Pinpoint the cell where the given text exists, returning its [x, y] midpoint coordinate. 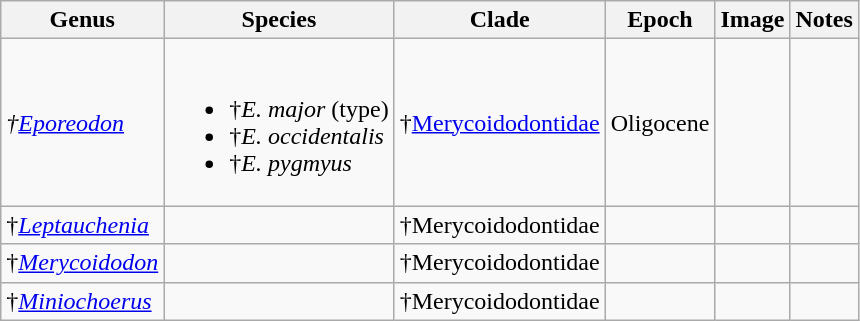
Species [279, 20]
Epoch [660, 20]
†Leptauchenia [82, 225]
†Merycoidodon [82, 263]
†Miniochoerus [82, 301]
Image [752, 20]
Notes [824, 20]
†E. major (type)†E. occidentalis†E. pygmyus [279, 122]
†Eporeodon [82, 122]
Genus [82, 20]
Oligocene [660, 122]
Clade [500, 20]
